Determine the (X, Y) coordinate at the center of the cell enclosing the given text.  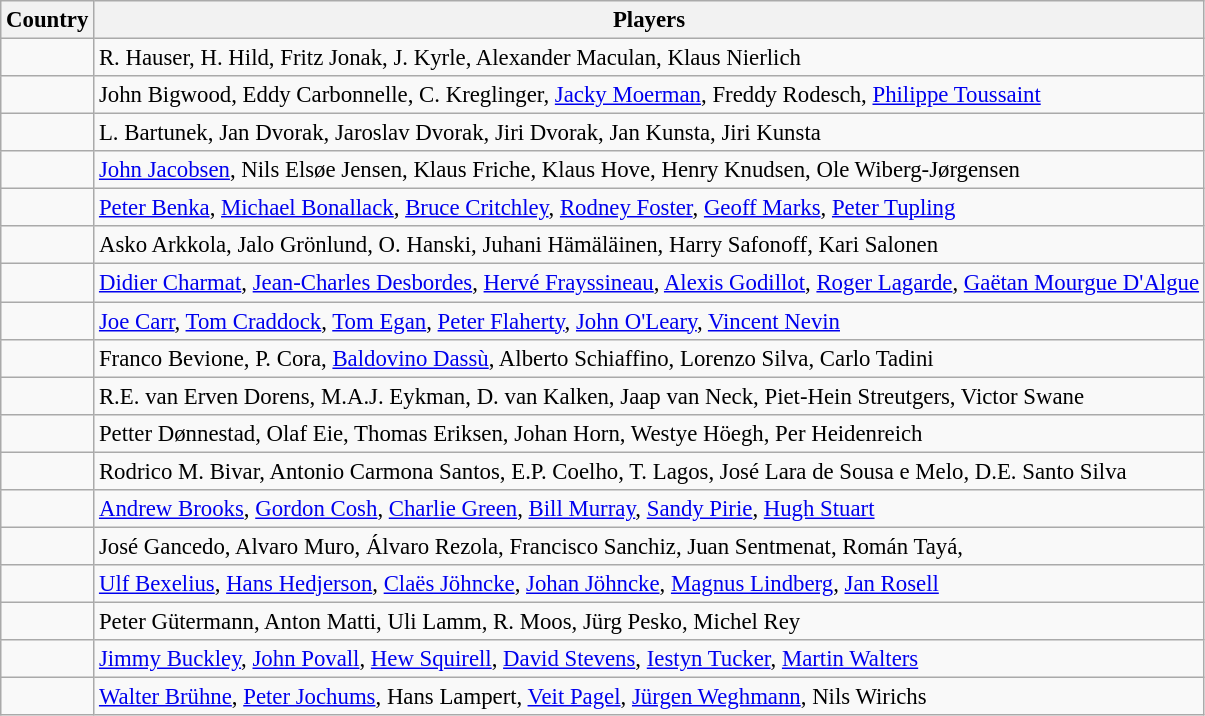
John Bigwood, Eddy Carbonnelle, C. Kreglinger, Jacky Moerman, Freddy Rodesch, Philippe Toussaint (650, 95)
Asko Arkkola, Jalo Grönlund, O. Hanski, Juhani Hämäläinen, Harry Safonoff, Kari Salonen (650, 245)
Walter Brühne, Peter Jochums, Hans Lampert, Veit Pagel, Jürgen Weghmann, Nils Wirichs (650, 697)
Didier Charmat, Jean-Charles Desbordes, Hervé Frayssineau, Alexis Godillot, Roger Lagarde, Gaëtan Mourgue D'Algue (650, 283)
Jimmy Buckley, John Povall, Hew Squirell, David Stevens, Iestyn Tucker, Martin Walters (650, 659)
Rodrico M. Bivar, Antonio Carmona Santos, E.P. Coelho, T. Lagos, José Lara de Sousa e Melo, D.E. Santo Silva (650, 471)
Andrew Brooks, Gordon Cosh, Charlie Green, Bill Murray, Sandy Pirie, Hugh Stuart (650, 509)
R.E. van Erven Dorens, M.A.J. Eykman, D. van Kalken, Jaap van Neck, Piet-Hein Streutgers, Victor Swane (650, 396)
José Gancedo, Alvaro Muro, Álvaro Rezola, Francisco Sanchiz, Juan Sentmenat, Román Tayá, (650, 546)
Players (650, 20)
John Jacobsen, Nils Elsøe Jensen, Klaus Friche, Klaus Hove, Henry Knudsen, Ole Wiberg-Jørgensen (650, 170)
Ulf Bexelius, Hans Hedjerson, Claës Jöhncke, Johan Jöhncke, Magnus Lindberg, Jan Rosell (650, 584)
L. Bartunek, Jan Dvorak, Jaroslav Dvorak, Jiri Dvorak, Jan Kunsta, Jiri Kunsta (650, 133)
Peter Benka, Michael Bonallack, Bruce Critchley, Rodney Foster, Geoff Marks, Peter Tupling (650, 208)
R. Hauser, H. Hild, Fritz Jonak, J. Kyrle, Alexander Maculan, Klaus Nierlich (650, 58)
Peter Gütermann, Anton Matti, Uli Lamm, R. Moos, Jürg Pesko, Michel Rey (650, 621)
Franco Bevione, P. Cora, Baldovino Dassù, Alberto Schiaffino, Lorenzo Silva, Carlo Tadini (650, 358)
Country (48, 20)
Petter Dønnestad, Olaf Eie, Thomas Eriksen, Johan Horn, Westye Höegh, Per Heidenreich (650, 433)
Joe Carr, Tom Craddock, Tom Egan, Peter Flaherty, John O'Leary, Vincent Nevin (650, 321)
